For the text-containing cell, return its midpoint in [X, Y] coordinate format. 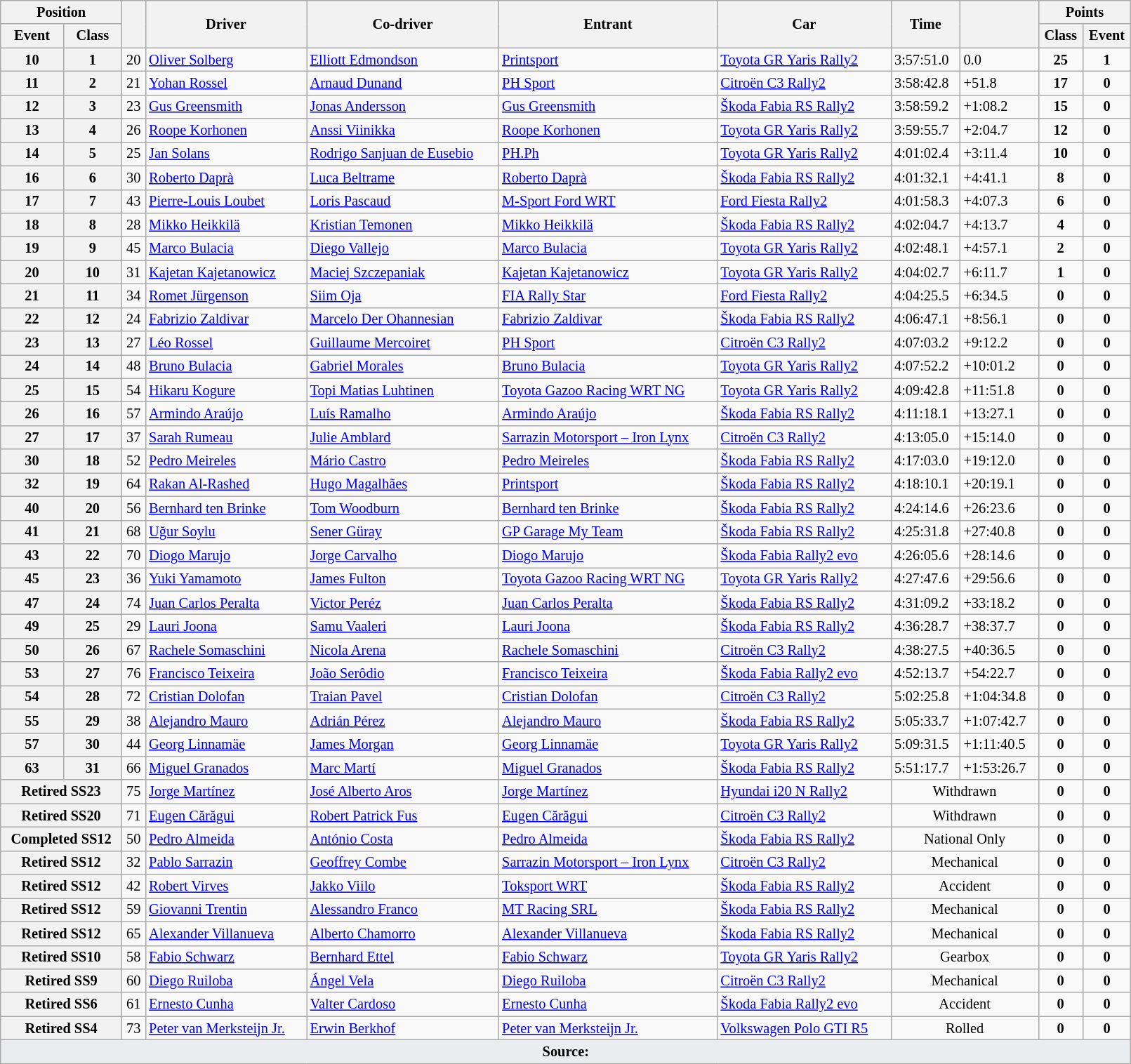
64 [133, 484]
68 [133, 532]
Co-driver [403, 24]
4:18:10.1 [925, 484]
Nicola Arena [403, 650]
Romet Jürgenson [226, 295]
+33:18.2 [1000, 603]
Completed SS12 [62, 839]
+4:07.3 [1000, 201]
4:01:58.3 [925, 201]
Jonas Andersson [403, 107]
Ángel Vela [403, 980]
+4:13.7 [1000, 225]
Elliott Edmondson [403, 60]
Time [925, 24]
+1:07:42.7 [1000, 721]
63 [32, 768]
52 [133, 461]
55 [32, 721]
4:38:27.5 [925, 650]
Hyundai i20 N Rally2 [805, 792]
Arnaud Dunand [403, 83]
76 [133, 674]
Marcelo Der Ohannesian [403, 319]
Rakan Al-Rashed [226, 484]
Bernhard Ettel [403, 957]
Erwin Berkhof [403, 1028]
Tom Woodburn [403, 508]
+4:41.1 [1000, 178]
4:52:13.7 [925, 674]
4:07:03.2 [925, 343]
Jan Solans [226, 154]
Alberto Chamorro [403, 933]
3:58:42.8 [925, 83]
4:01:32.1 [925, 178]
Topi Matias Luhtinen [403, 390]
Hikaru Kogure [226, 390]
Léo Rossel [226, 343]
Geoffrey Combe [403, 863]
Pablo Sarrazin [226, 863]
Kristian Temonen [403, 225]
Loris Pascaud [403, 201]
74 [133, 603]
Yuki Yamamoto [226, 579]
58 [133, 957]
4:13:05.0 [925, 437]
+2:04.7 [1000, 131]
44 [133, 745]
Marc Martí [403, 768]
+26:23.6 [1000, 508]
5:05:33.7 [925, 721]
Retired SS10 [62, 957]
José Alberto Aros [403, 792]
34 [133, 295]
4:04:25.5 [925, 295]
4:26:05.6 [925, 555]
+15:14.0 [1000, 437]
4:07:52.2 [925, 366]
+1:08.2 [1000, 107]
+28:14.6 [1000, 555]
Maciej Szczepaniak [403, 272]
36 [133, 579]
4:27:47.6 [925, 579]
+29:56.6 [1000, 579]
4:04:02.7 [925, 272]
Entrant [608, 24]
Diego Vallejo [403, 248]
40 [32, 508]
Samu Vaaleri [403, 626]
Julie Amblard [403, 437]
+51.8 [1000, 83]
+4:57.1 [1000, 248]
Guillaume Mercoiret [403, 343]
Hugo Magalhães [403, 484]
4:11:18.1 [925, 413]
4:25:31.8 [925, 532]
Uğur Soylu [226, 532]
5:02:25.8 [925, 697]
41 [32, 532]
Luca Beltrame [403, 178]
Rolled [965, 1028]
70 [133, 555]
+19:12.0 [1000, 461]
Sarah Rumeau [226, 437]
3 [93, 107]
56 [133, 508]
PH.Ph [608, 154]
7 [93, 201]
71 [133, 816]
+1:11:40.5 [1000, 745]
Gabriel Morales [403, 366]
Traian Pavel [403, 697]
Siim Oja [403, 295]
MT Racing SRL [608, 910]
+10:01.2 [1000, 366]
Source: [566, 1051]
53 [32, 674]
Yohan Rossel [226, 83]
Pierre-Louis Loubet [226, 201]
+40:36.5 [1000, 650]
5:51:17.7 [925, 768]
Car [805, 24]
0.0 [1000, 60]
Robert Virves [226, 886]
Retired SS6 [62, 1004]
Jorge Carvalho [403, 555]
James Morgan [403, 745]
+6:11.7 [1000, 272]
FIA Rally Star [608, 295]
+9:12.2 [1000, 343]
4:31:09.2 [925, 603]
5 [93, 154]
+38:37.7 [1000, 626]
3:58:59.2 [925, 107]
+27:40.8 [1000, 532]
4:06:47.1 [925, 319]
M-Sport Ford WRT [608, 201]
5:09:31.5 [925, 745]
Mário Castro [403, 461]
Valter Cardoso [403, 1004]
49 [32, 626]
42 [133, 886]
Adrián Pérez [403, 721]
Luís Ramalho [403, 413]
Jakko Viilo [403, 886]
+54:22.7 [1000, 674]
António Costa [403, 839]
47 [32, 603]
61 [133, 1004]
+3:11.4 [1000, 154]
+6:34.5 [1000, 295]
4:24:14.6 [925, 508]
+20:19.1 [1000, 484]
James Fulton [403, 579]
3:59:55.7 [925, 131]
GP Garage My Team [608, 532]
3:57:51.0 [925, 60]
Oliver Solberg [226, 60]
4:02:48.1 [925, 248]
59 [133, 910]
+1:04:34.8 [1000, 697]
66 [133, 768]
73 [133, 1028]
Points [1085, 12]
Position [62, 12]
Alessandro Franco [403, 910]
4:36:28.7 [925, 626]
Robert Patrick Fus [403, 816]
Retired SS4 [62, 1028]
Retired SS9 [62, 980]
+8:56.1 [1000, 319]
+11:51.8 [1000, 390]
Sener Güray [403, 532]
72 [133, 697]
4:09:42.8 [925, 390]
37 [133, 437]
National Only [965, 839]
Anssi Viinikka [403, 131]
9 [93, 248]
67 [133, 650]
Toksport WRT [608, 886]
Gearbox [965, 957]
75 [133, 792]
4:01:02.4 [925, 154]
Retired SS20 [62, 816]
65 [133, 933]
João Serôdio [403, 674]
4:02:04.7 [925, 225]
Retired SS23 [62, 792]
+1:53:26.7 [1000, 768]
Giovanni Trentin [226, 910]
+13:27.1 [1000, 413]
48 [133, 366]
Volkswagen Polo GTI R5 [805, 1028]
Driver [226, 24]
Victor Peréz [403, 603]
Rodrigo Sanjuan de Eusebio [403, 154]
4:17:03.0 [925, 461]
38 [133, 721]
60 [133, 980]
